Identify which cell holds the provided text, then report its [X, Y] central coordinate. 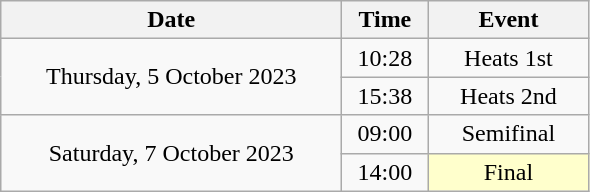
10:28 [385, 58]
Saturday, 7 October 2023 [172, 153]
Heats 1st [508, 58]
Time [385, 20]
Date [172, 20]
Semifinal [508, 134]
Final [508, 172]
15:38 [385, 96]
14:00 [385, 172]
Thursday, 5 October 2023 [172, 77]
09:00 [385, 134]
Heats 2nd [508, 96]
Event [508, 20]
